Find where the given text appears and provide that cell's center as [x, y] coordinate. 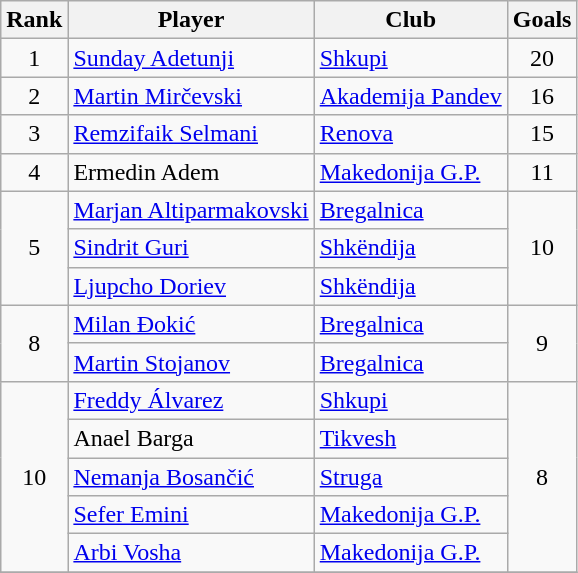
Arbi Vosha [191, 553]
2 [34, 96]
Ljupcho Doriev [191, 286]
16 [542, 96]
9 [542, 343]
Milan Đokić [191, 324]
Sunday Adetunji [191, 58]
Martin Stojanov [191, 362]
Sefer Emini [191, 515]
Player [191, 20]
Struga [410, 477]
Ermedin Adem [191, 172]
1 [34, 58]
Club [410, 20]
15 [542, 134]
Remzifaik Selmani [191, 134]
Sindrit Guri [191, 248]
Martin Mirčevski [191, 96]
Anael Barga [191, 438]
Goals [542, 20]
3 [34, 134]
5 [34, 248]
Nemanja Bosančić [191, 477]
Marjan Altiparmakovski [191, 210]
4 [34, 172]
Tikvesh [410, 438]
20 [542, 58]
11 [542, 172]
Akademija Pandev [410, 96]
Rank [34, 20]
Renova [410, 134]
Freddy Álvarez [191, 400]
